Search for the cell housing the specified text and yield its (X, Y) center coordinate. 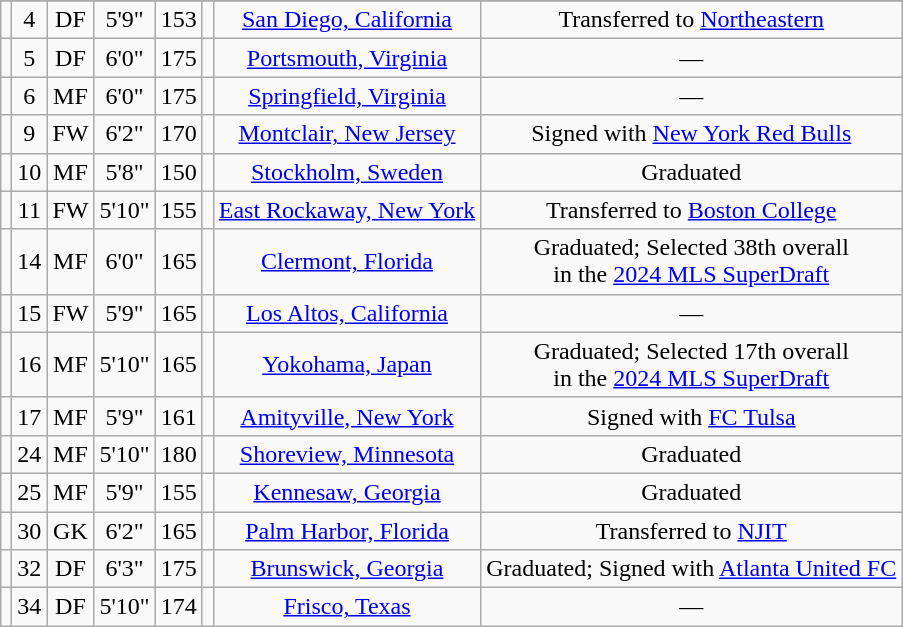
Kennesaw, Georgia (346, 492)
Palm Harbor, Florida (346, 531)
4 (30, 20)
5'8" (124, 172)
6 (30, 96)
34 (30, 607)
153 (178, 20)
Graduated; Selected 17th overallin the 2024 MLS SuperDraft (692, 364)
San Diego, California (346, 20)
Transferred to Northeastern (692, 20)
10 (30, 172)
25 (30, 492)
30 (30, 531)
Clermont, Florida (346, 262)
170 (178, 134)
Amityville, New York (346, 416)
Transferred to Boston College (692, 210)
15 (30, 313)
Stockholm, Sweden (346, 172)
Shoreview, Minnesota (346, 454)
Springfield, Virginia (346, 96)
180 (178, 454)
9 (30, 134)
Montclair, New Jersey (346, 134)
161 (178, 416)
Brunswick, Georgia (346, 569)
Signed with New York Red Bulls (692, 134)
11 (30, 210)
Graduated; Selected 38th overallin the 2024 MLS SuperDraft (692, 262)
Frisco, Texas (346, 607)
Yokohama, Japan (346, 364)
14 (30, 262)
174 (178, 607)
Signed with FC Tulsa (692, 416)
5 (30, 58)
32 (30, 569)
GK (70, 531)
Portsmouth, Virginia (346, 58)
150 (178, 172)
Transferred to NJIT (692, 531)
Los Altos, California (346, 313)
Graduated; Signed with Atlanta United FC (692, 569)
24 (30, 454)
17 (30, 416)
16 (30, 364)
6'3" (124, 569)
East Rockaway, New York (346, 210)
